Extract the (x, y) coordinate from the center of the cell holding the provided text.  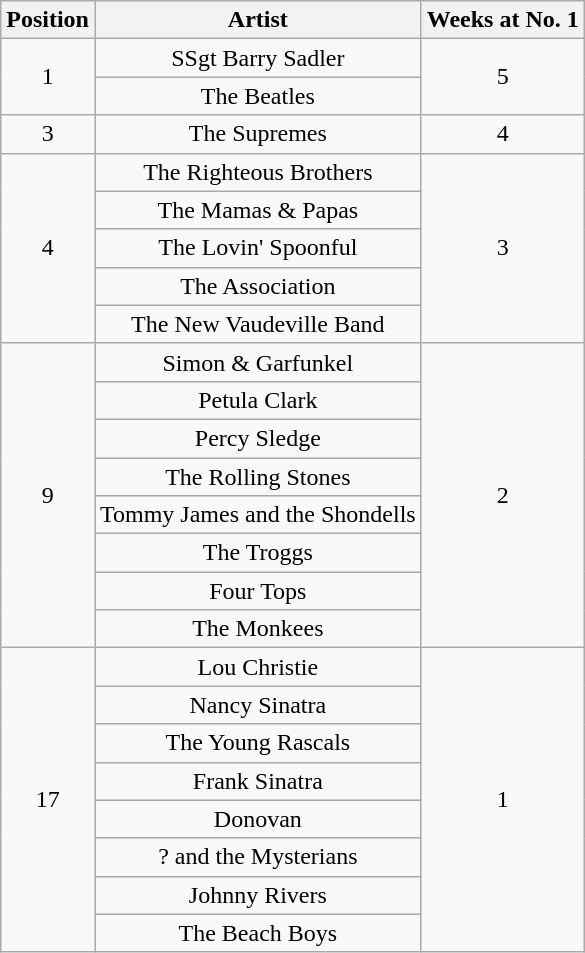
Johnny Rivers (258, 895)
17 (48, 800)
The Troggs (258, 553)
Percy Sledge (258, 438)
2 (502, 495)
The Righteous Brothers (258, 172)
The Young Rascals (258, 743)
The New Vaudeville Band (258, 324)
9 (48, 495)
The Mamas & Papas (258, 210)
SSgt Barry Sadler (258, 58)
Artist (258, 20)
The Beach Boys (258, 933)
5 (502, 77)
The Beatles (258, 96)
Four Tops (258, 591)
The Lovin' Spoonful (258, 248)
The Association (258, 286)
Donovan (258, 819)
The Rolling Stones (258, 477)
Frank Sinatra (258, 781)
Weeks at No. 1 (502, 20)
The Monkees (258, 629)
Lou Christie (258, 667)
Tommy James and the Shondells (258, 515)
Petula Clark (258, 400)
The Supremes (258, 134)
Position (48, 20)
Nancy Sinatra (258, 705)
Simon & Garfunkel (258, 362)
? and the Mysterians (258, 857)
